Identify which cell holds the provided text, then report its [X, Y] central coordinate. 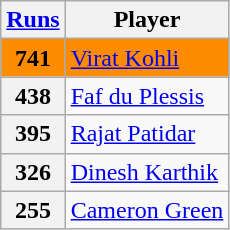
438 [33, 96]
Player [147, 20]
Faf du Plessis [147, 96]
Rajat Patidar [147, 134]
326 [33, 172]
Virat Kohli [147, 58]
Cameron Green [147, 210]
395 [33, 134]
Runs [33, 20]
255 [33, 210]
Dinesh Karthik [147, 172]
741 [33, 58]
